For the text-containing cell, return its midpoint in (X, Y) coordinate format. 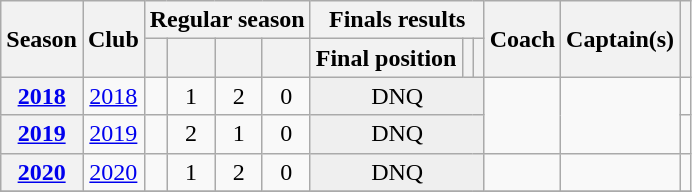
Coach (522, 39)
Regular season (227, 20)
Season (42, 39)
Final position (386, 58)
Club (113, 39)
Finals results (397, 20)
Captain(s) (620, 39)
